For the text-containing cell, return its midpoint in [X, Y] coordinate format. 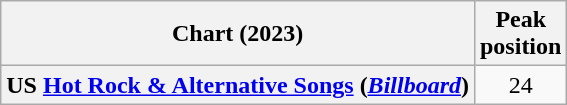
24 [520, 85]
Peakposition [520, 34]
Chart (2023) [238, 34]
US Hot Rock & Alternative Songs (Billboard) [238, 85]
